Find where the given text appears and provide that cell's center as (x, y) coordinate. 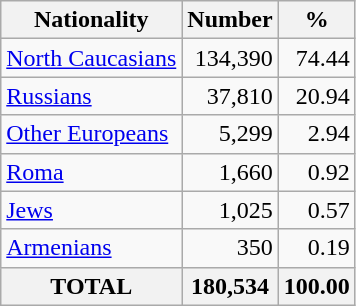
Number (230, 20)
Armenians (92, 248)
2.94 (316, 134)
Roma (92, 172)
Nationality (92, 20)
TOTAL (92, 286)
74.44 (316, 58)
180,534 (230, 286)
0.92 (316, 172)
0.19 (316, 248)
0.57 (316, 210)
5,299 (230, 134)
134,390 (230, 58)
1,660 (230, 172)
North Caucasians (92, 58)
% (316, 20)
100.00 (316, 286)
350 (230, 248)
Jews (92, 210)
Russians (92, 96)
37,810 (230, 96)
20.94 (316, 96)
1,025 (230, 210)
Other Europeans (92, 134)
